Find where the given text appears and provide that cell's center as (X, Y) coordinate. 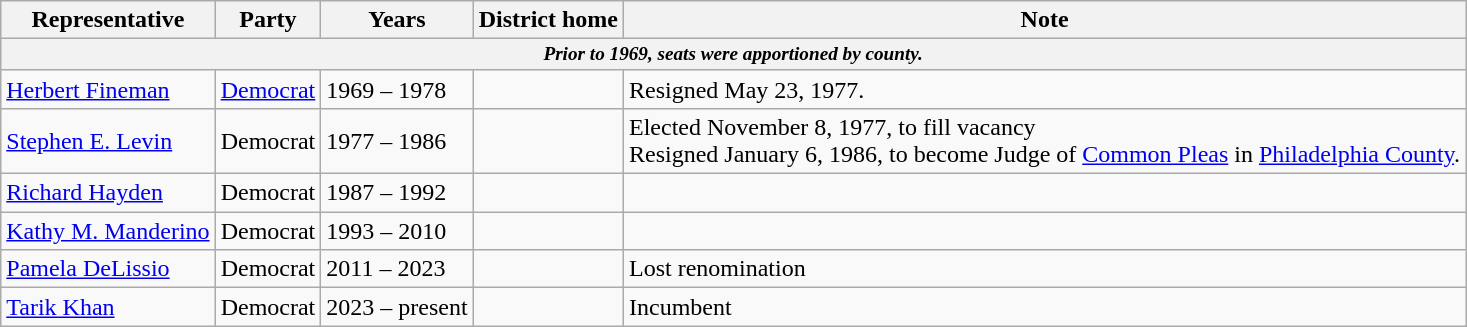
Pamela DeLissio (108, 269)
Elected November 8, 1977, to fill vacancyResigned January 6, 1986, to become Judge of Common Pleas in Philadelphia County. (1045, 142)
Incumbent (1045, 307)
Lost renomination (1045, 269)
1993 – 2010 (397, 231)
Herbert Fineman (108, 89)
1987 – 1992 (397, 193)
2011 – 2023 (397, 269)
District home (548, 20)
Note (1045, 20)
Stephen E. Levin (108, 142)
1969 – 1978 (397, 89)
Resigned May 23, 1977. (1045, 89)
Tarik Khan (108, 307)
Party (268, 20)
1977 – 1986 (397, 142)
2023 – present (397, 307)
Kathy M. Manderino (108, 231)
Years (397, 20)
Representative (108, 20)
Prior to 1969, seats were apportioned by county. (734, 55)
Richard Hayden (108, 193)
